Return the [X, Y] coordinate for the center point of the cell that contains the specified text.  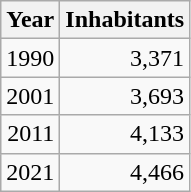
2011 [30, 134]
1990 [30, 58]
Year [30, 20]
3,693 [125, 96]
2001 [30, 96]
4,466 [125, 172]
Inhabitants [125, 20]
3,371 [125, 58]
2021 [30, 172]
4,133 [125, 134]
